Identify which cell holds the provided text, then report its [x, y] central coordinate. 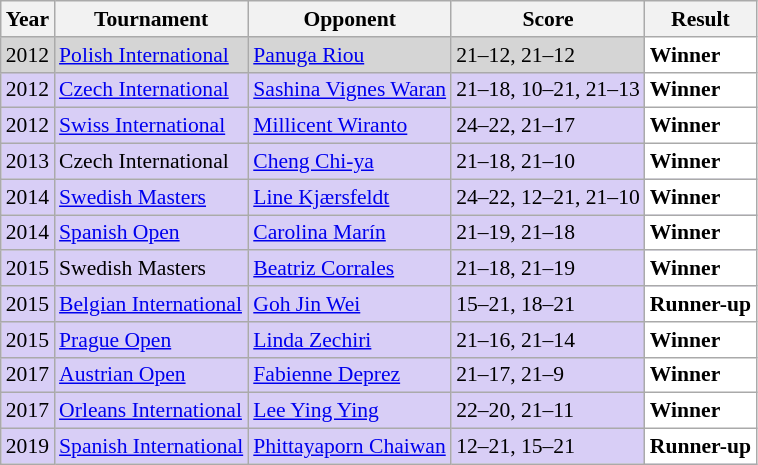
Millicent Wiranto [350, 126]
Result [700, 19]
Orleans International [151, 411]
21–18, 21–10 [548, 162]
22–20, 21–11 [548, 411]
Tournament [151, 19]
Fabienne Deprez [350, 375]
Belgian International [151, 304]
Sashina Vignes Waran [350, 90]
Lee Ying Ying [350, 411]
21–16, 21–14 [548, 340]
Prague Open [151, 340]
15–21, 18–21 [548, 304]
Panuga Riou [350, 55]
Cheng Chi-ya [350, 162]
24–22, 12–21, 21–10 [548, 197]
Carolina Marín [350, 233]
Polish International [151, 55]
Swiss International [151, 126]
24–22, 21–17 [548, 126]
21–18, 10–21, 21–13 [548, 90]
Line Kjærsfeldt [350, 197]
Beatriz Corrales [350, 269]
21–12, 21–12 [548, 55]
Opponent [350, 19]
12–21, 15–21 [548, 447]
Phittayaporn Chaiwan [350, 447]
21–17, 21–9 [548, 375]
21–18, 21–19 [548, 269]
Linda Zechiri [350, 340]
21–19, 21–18 [548, 233]
Score [548, 19]
Spanish International [151, 447]
Year [28, 19]
Austrian Open [151, 375]
Goh Jin Wei [350, 304]
2019 [28, 447]
2013 [28, 162]
Spanish Open [151, 233]
